Locate the cell with the specified text and output its (x, y) center coordinate. 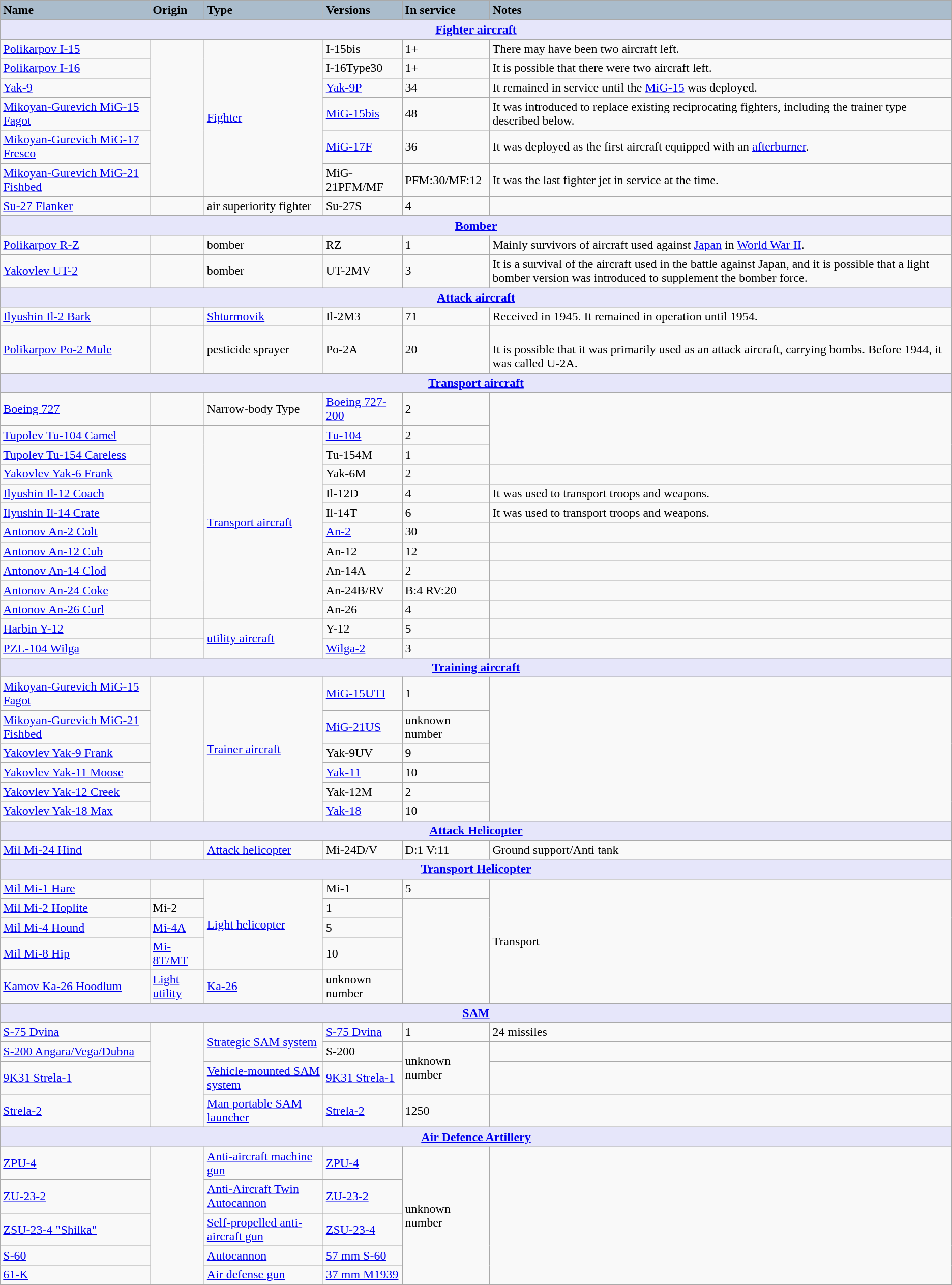
An-14A (363, 571)
Fighter (263, 118)
36 (446, 146)
S-200 (363, 1052)
It remained in service until the MiG-15 was deployed. (721, 87)
Su-27S (363, 206)
It is possible that it was primarily used as an attack aircraft, carrying bombs. Before 1944, it was called U-2A. (721, 350)
Harbin Y-12 (75, 629)
Narrow-body Type (263, 409)
It was deployed as the first aircraft equipped with an afterburner. (721, 146)
Bomber (476, 225)
Mi-4A (177, 927)
34 (446, 87)
Self-propelled anti-aircraft gun (263, 1230)
Antonov An-26 Curl (75, 609)
Boeing 727-200 (363, 409)
An-26 (363, 609)
Antonov An-12 Cub (75, 551)
30 (446, 532)
Yak-12M (363, 792)
Received in 1945. It remained in operation until 1954. (721, 317)
S-200 Angara/Vega/Dubna (75, 1052)
PZL-104 Wilga (75, 648)
Anti-Aircraft Twin Autocannon (263, 1196)
Wilga-2 (363, 648)
Mi-8T/MT (177, 953)
Polikarpov I-16 (75, 68)
In service (446, 10)
Antonov An-2 Colt (75, 532)
pesticide sprayer (263, 350)
Notes (721, 10)
Mil Mi-24 Hind (75, 850)
Autocannon (263, 1256)
I-16Type30 (363, 68)
Ground support/Anti tank (721, 850)
Po-2A (363, 350)
Mil Mi-8 Hip (75, 953)
Yakovlev Yak-6 Frank (75, 474)
It was introduced to replace existing reciprocating fighters, including the trainer type described below. (721, 114)
MiG-21US (363, 727)
Ilyushin Il-14 Crate (75, 513)
Tupolev Tu-154 Careless (75, 455)
Fighter aircraft (476, 29)
D:1 V:11 (446, 850)
Air defense gun (263, 1275)
Attack Helicopter (476, 830)
I-15bis (363, 49)
Yak-18 (363, 811)
Shturmovik (263, 317)
24 missiles (721, 1032)
An-12 (363, 551)
MiG-15bis (363, 114)
Mi-2 (177, 908)
MiG-17F (363, 146)
Il-12D (363, 493)
Boeing 727 (75, 409)
Yak-9P (363, 87)
Attack helicopter (263, 850)
Yak-9 (75, 87)
There may have been two aircraft left. (721, 49)
RZ (363, 245)
MiG-21PFM/MF (363, 180)
Yak-11 (363, 772)
Mi-1 (363, 888)
Yakovlev Yak-9 Frank (75, 753)
Kamov Ka-26 Hoodlum (75, 987)
ZSU-23-4 (363, 1230)
Vehicle-mounted SAM system (263, 1078)
Polikarpov Po-2 Mule (75, 350)
MiG-15UTI (363, 694)
Light helicopter (263, 924)
Strategic SAM system (263, 1042)
An-24B/RV (363, 590)
Light utility (177, 987)
Yak-9UV (363, 753)
Y-12 (363, 629)
ZSU-23-4 "Shilka" (75, 1230)
Yakovlev UT-2 (75, 271)
Man portable SAM launcher (263, 1111)
Tupolev Tu-104 Camel (75, 435)
Anti-aircraft machine gun (263, 1163)
Yakovlev Yak-18 Max (75, 811)
Antonov An-24 Coke (75, 590)
71 (446, 317)
Mikoyan-Gurevich MiG-17 Fresco (75, 146)
It is possible that there were two aircraft left. (721, 68)
Ka-26 (263, 987)
B:4 RV:20 (446, 590)
utility aircraft (263, 638)
37 mm M1939 (363, 1275)
57 mm S-60 (363, 1256)
61-K (75, 1275)
Trainer aircraft (263, 749)
Training aircraft (476, 668)
An-2 (363, 532)
Origin (177, 10)
It was the last fighter jet in service at the time. (721, 180)
S-60 (75, 1256)
UT-2MV (363, 271)
Transport (721, 941)
Polikarpov R-Z (75, 245)
20 (446, 350)
48 (446, 114)
air superiority fighter (263, 206)
Polikarpov I-15 (75, 49)
Mi-24D/V (363, 850)
Yakovlev Yak-12 Creek (75, 792)
Name (75, 10)
PFM:30/MF:12 (446, 180)
Il-2M3 (363, 317)
Tu-104 (363, 435)
1250 (446, 1111)
Type (263, 10)
Il-14T (363, 513)
Transport Helicopter (476, 869)
6 (446, 513)
Attack aircraft (476, 297)
12 (446, 551)
Yak-6M (363, 474)
Mil Mi-4 Hound (75, 927)
Ilyushin Il-12 Coach (75, 493)
Yakovlev Yak-11 Moose (75, 772)
Tu-154M (363, 455)
Ilyushin Il-2 Bark (75, 317)
Su-27 Flanker (75, 206)
Mil Mi-1 Hare (75, 888)
Mil Mi-2 Hoplite (75, 908)
Versions (363, 10)
Antonov An-14 Clod (75, 571)
Mainly survivors of aircraft used against Japan in World War II. (721, 245)
SAM (476, 1012)
Air Defence Artillery (476, 1137)
9 (446, 753)
